Return the (X, Y) coordinate for the center point of the cell that contains the specified text.  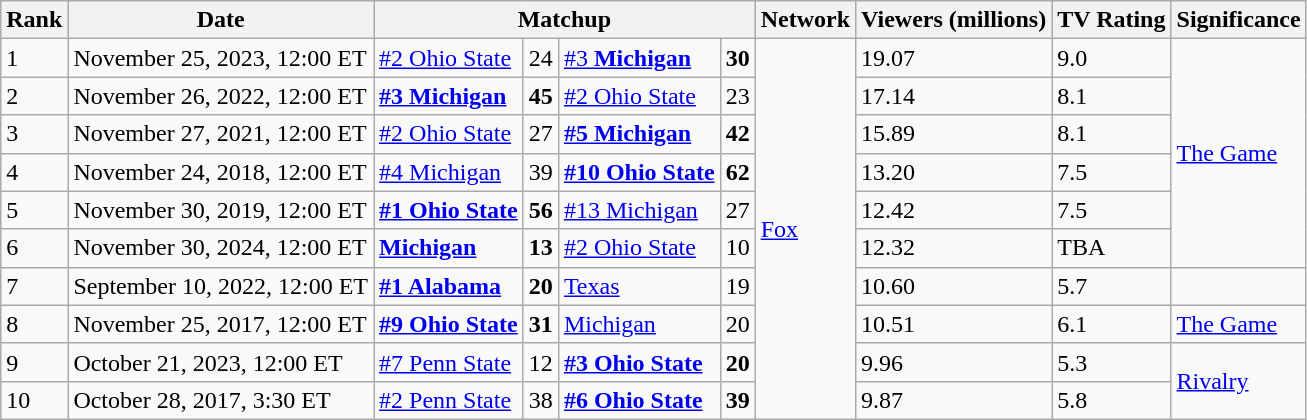
10.60 (954, 286)
31 (540, 324)
#2 Penn State (449, 400)
5 (34, 210)
Matchup (565, 20)
5.8 (1112, 400)
24 (540, 58)
62 (738, 172)
9 (34, 362)
#1 Ohio State (449, 210)
#3 Ohio State (639, 362)
9.96 (954, 362)
#7 Penn State (449, 362)
8 (34, 324)
November 24, 2018, 12:00 ET (221, 172)
42 (738, 134)
#1 Alabama (449, 286)
5.3 (1112, 362)
6.1 (1112, 324)
4 (34, 172)
#4 Michigan (449, 172)
#6 Ohio State (639, 400)
56 (540, 210)
2 (34, 96)
October 21, 2023, 12:00 ET (221, 362)
9.0 (1112, 58)
19.07 (954, 58)
#13 Michigan (639, 210)
Significance (1238, 20)
19 (738, 286)
23 (738, 96)
30 (738, 58)
November 30, 2019, 12:00 ET (221, 210)
13.20 (954, 172)
Fox (805, 230)
Viewers (millions) (954, 20)
November 26, 2022, 12:00 ET (221, 96)
October 28, 2017, 3:30 ET (221, 400)
12.32 (954, 248)
Rivalry (1238, 381)
3 (34, 134)
13 (540, 248)
38 (540, 400)
TV Rating (1112, 20)
September 10, 2022, 12:00 ET (221, 286)
17.14 (954, 96)
Network (805, 20)
6 (34, 248)
#5 Michigan (639, 134)
12 (540, 362)
November 25, 2017, 12:00 ET (221, 324)
November 30, 2024, 12:00 ET (221, 248)
5.7 (1112, 286)
November 27, 2021, 12:00 ET (221, 134)
7 (34, 286)
Rank (34, 20)
#10 Ohio State (639, 172)
12.42 (954, 210)
TBA (1112, 248)
#9 Ohio State (449, 324)
45 (540, 96)
November 25, 2023, 12:00 ET (221, 58)
9.87 (954, 400)
15.89 (954, 134)
1 (34, 58)
Date (221, 20)
10.51 (954, 324)
Texas (639, 286)
